Provide the (x, y) coordinate of the cell's center where the given text is located.  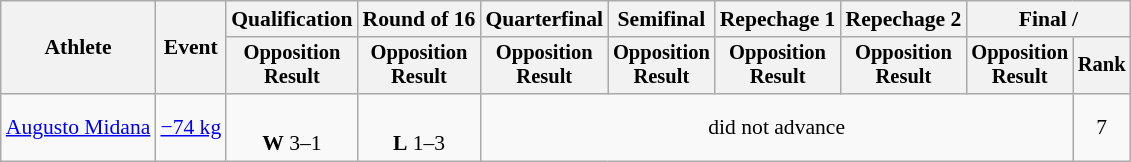
Repechage 1 (778, 19)
L 1–3 (420, 128)
Event (190, 48)
Qualification (292, 19)
Rank (1102, 66)
Quarterfinal (544, 19)
Repechage 2 (903, 19)
Semifinal (662, 19)
Final / (1048, 19)
W 3–1 (292, 128)
−74 kg (190, 128)
did not advance (776, 128)
Athlete (78, 48)
Augusto Midana (78, 128)
7 (1102, 128)
Round of 16 (420, 19)
